Return [X, Y] of the center of cell containing provided text 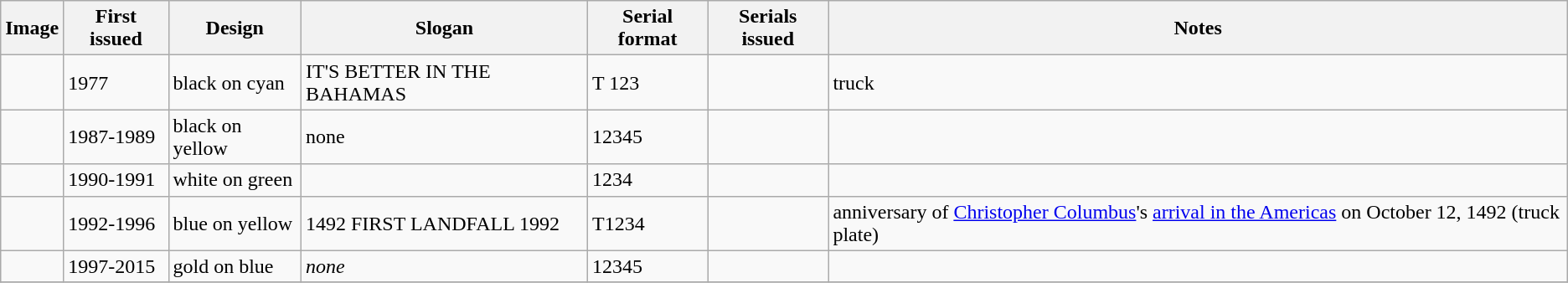
1234 [648, 180]
anniversary of Christopher Columbus's arrival in the Americas on October 12, 1492 (truck plate) [1198, 223]
Slogan [444, 28]
1990-1991 [116, 180]
Serial format [648, 28]
First issued [116, 28]
1997-2015 [116, 266]
blue on yellow [235, 223]
Notes [1198, 28]
T 123 [648, 82]
1992-1996 [116, 223]
white on green [235, 180]
IT'S BETTER IN THE BAHAMAS [444, 82]
1987-1989 [116, 137]
1977 [116, 82]
Serials issued [768, 28]
truck [1198, 82]
black on cyan [235, 82]
Image [32, 28]
black on yellow [235, 137]
1492 FIRST LANDFALL 1992 [444, 223]
T1234 [648, 223]
gold on blue [235, 266]
Design [235, 28]
